Locate the cell with the specified text and output its (x, y) center coordinate. 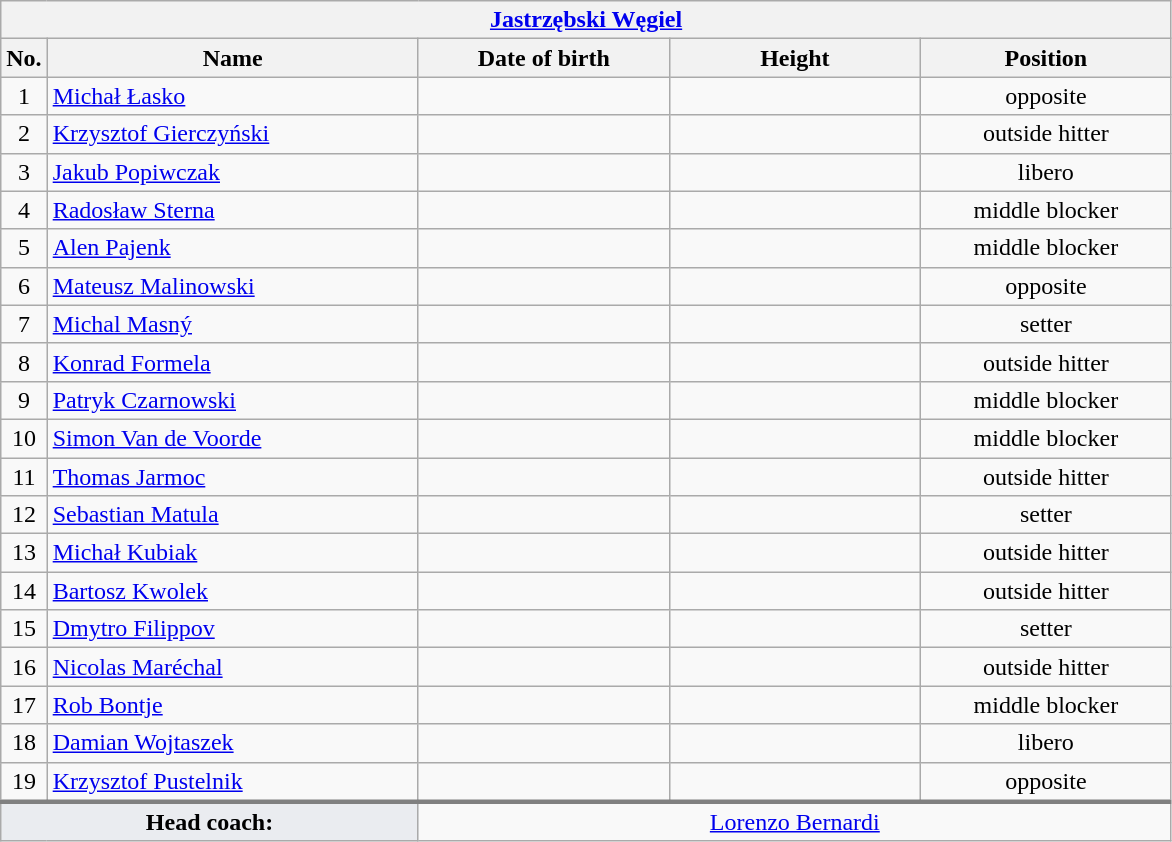
Jastrzębski Węgiel (586, 20)
Name (232, 58)
Bartosz Kwolek (232, 591)
Thomas Jarmoc (232, 477)
Radosław Sterna (232, 210)
Patryk Czarnowski (232, 400)
No. (24, 58)
19 (24, 782)
Michał Łasko (232, 96)
5 (24, 248)
Simon Van de Voorde (232, 438)
Dmytro Filippov (232, 629)
14 (24, 591)
13 (24, 553)
Michal Masný (232, 324)
18 (24, 743)
Michał Kubiak (232, 553)
1 (24, 96)
Konrad Formela (232, 362)
Krzysztof Gierczyński (232, 134)
Krzysztof Pustelnik (232, 782)
8 (24, 362)
9 (24, 400)
12 (24, 515)
Sebastian Matula (232, 515)
Damian Wojtaszek (232, 743)
Head coach: (210, 822)
15 (24, 629)
6 (24, 286)
Lorenzo Bernardi (794, 822)
2 (24, 134)
10 (24, 438)
Rob Bontje (232, 705)
Alen Pajenk (232, 248)
Mateusz Malinowski (232, 286)
4 (24, 210)
3 (24, 172)
Date of birth (544, 58)
17 (24, 705)
16 (24, 667)
Position (1046, 58)
11 (24, 477)
Nicolas Maréchal (232, 667)
Jakub Popiwczak (232, 172)
Height (794, 58)
7 (24, 324)
